Capture the cell that displays the provided text and extract its (X, Y) central coordinate. 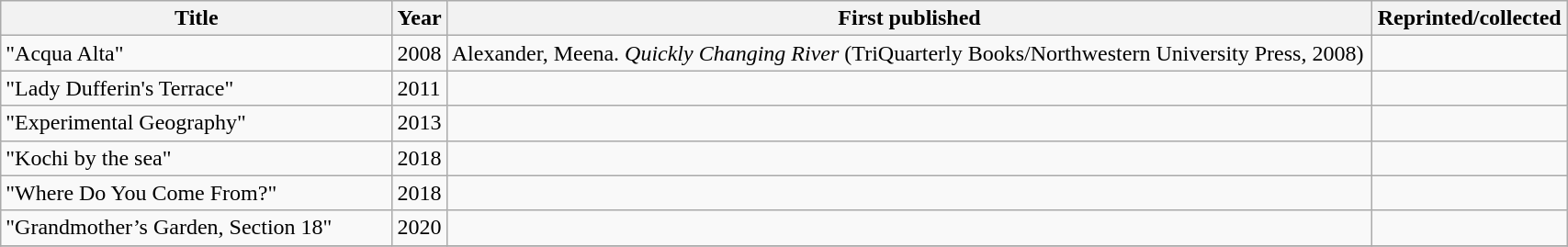
"Acqua Alta" (197, 53)
"Lady Dufferin's Terrace" (197, 88)
First published (909, 18)
Title (197, 18)
Alexander, Meena. Quickly Changing River (TriQuarterly Books/Northwestern University Press, 2008) (909, 53)
Reprinted/collected (1470, 18)
2020 (419, 228)
2011 (419, 88)
"Kochi by the sea" (197, 158)
"Experimental Geography" (197, 123)
2013 (419, 123)
Year (419, 18)
"Where Do You Come From?" (197, 193)
2008 (419, 53)
"Grandmother’s Garden, Section 18" (197, 228)
